For the text-containing cell, return its midpoint in (x, y) coordinate format. 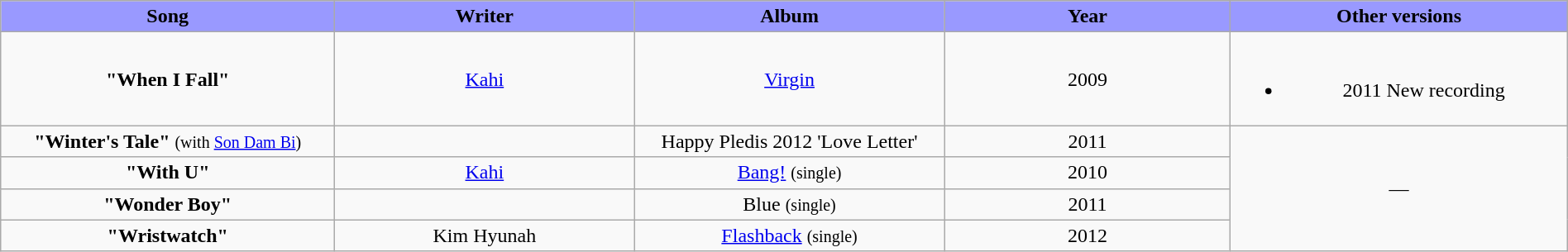
"Wonder Boy" (168, 204)
Bang! (single) (789, 173)
Kim Hyunah (485, 235)
"Winter's Tale" (with Son Dam Bi) (168, 141)
"Wristwatch" (168, 235)
Song (168, 17)
"With U" (168, 173)
2010 (1088, 173)
— (1399, 188)
Happy Pledis 2012 'Love Letter' (789, 141)
2012 (1088, 235)
2011 New recording (1399, 79)
Flashback (single) (789, 235)
"When I Fall" (168, 79)
Other versions (1399, 17)
2009 (1088, 79)
Virgin (789, 79)
Year (1088, 17)
Writer (485, 17)
Blue (single) (789, 204)
Album (789, 17)
